Locate the cell with the specified text and output its (X, Y) center coordinate. 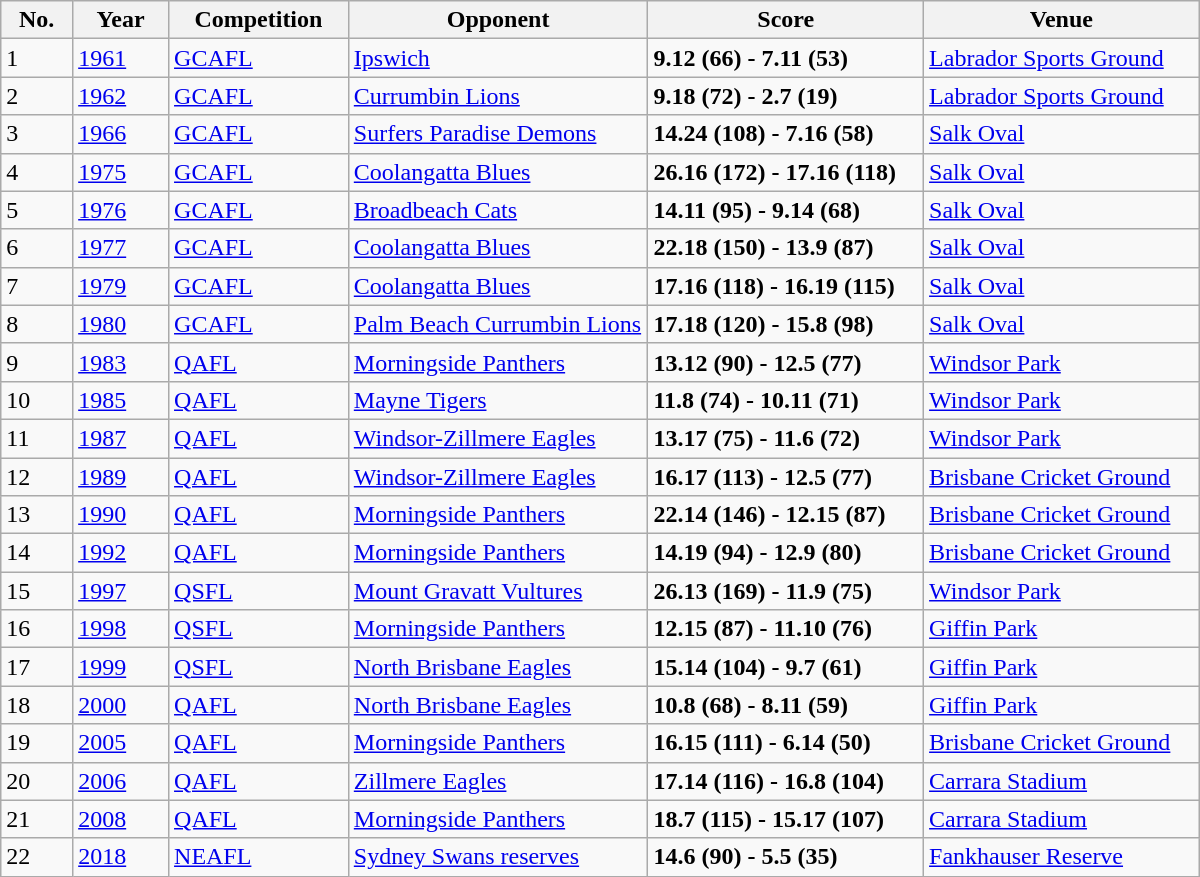
1999 (121, 667)
2000 (121, 705)
22.14 (146) - 12.15 (87) (786, 515)
7 (37, 286)
Ipswich (498, 58)
11.8 (74) - 10.11 (71) (786, 400)
1983 (121, 362)
5 (37, 210)
12.15 (87) - 11.10 (76) (786, 629)
1998 (121, 629)
8 (37, 324)
21 (37, 819)
2018 (121, 857)
14 (37, 553)
13.17 (75) - 11.6 (72) (786, 438)
Year (121, 20)
13 (37, 515)
10 (37, 400)
2006 (121, 781)
3 (37, 134)
26.16 (172) - 17.16 (118) (786, 172)
Score (786, 20)
1977 (121, 248)
2005 (121, 743)
17 (37, 667)
Competition (259, 20)
9.12 (66) - 7.11 (53) (786, 58)
9 (37, 362)
Palm Beach Currumbin Lions (498, 324)
14.11 (95) - 9.14 (68) (786, 210)
16 (37, 629)
17.18 (120) - 15.8 (98) (786, 324)
1979 (121, 286)
Broadbeach Cats (498, 210)
14.6 (90) - 5.5 (35) (786, 857)
18 (37, 705)
17.14 (116) - 16.8 (104) (786, 781)
16.15 (111) - 6.14 (50) (786, 743)
No. (37, 20)
1 (37, 58)
9.18 (72) - 2.7 (19) (786, 96)
13.12 (90) - 12.5 (77) (786, 362)
6 (37, 248)
10.8 (68) - 8.11 (59) (786, 705)
1985 (121, 400)
Zillmere Eagles (498, 781)
1976 (121, 210)
Fankhauser Reserve (1062, 857)
11 (37, 438)
2008 (121, 819)
Mount Gravatt Vultures (498, 591)
NEAFL (259, 857)
1962 (121, 96)
14.19 (94) - 12.9 (80) (786, 553)
12 (37, 477)
Mayne Tigers (498, 400)
Currumbin Lions (498, 96)
22 (37, 857)
1992 (121, 553)
1961 (121, 58)
2 (37, 96)
19 (37, 743)
1987 (121, 438)
16.17 (113) - 12.5 (77) (786, 477)
4 (37, 172)
Venue (1062, 20)
1980 (121, 324)
1990 (121, 515)
1975 (121, 172)
20 (37, 781)
26.13 (169) - 11.9 (75) (786, 591)
15.14 (104) - 9.7 (61) (786, 667)
1966 (121, 134)
14.24 (108) - 7.16 (58) (786, 134)
22.18 (150) - 13.9 (87) (786, 248)
Opponent (498, 20)
15 (37, 591)
18.7 (115) - 15.17 (107) (786, 819)
17.16 (118) - 16.19 (115) (786, 286)
1989 (121, 477)
Sydney Swans reserves (498, 857)
1997 (121, 591)
Surfers Paradise Demons (498, 134)
